Detect which cell encompasses the target text, then output its [x, y] center coordinate. 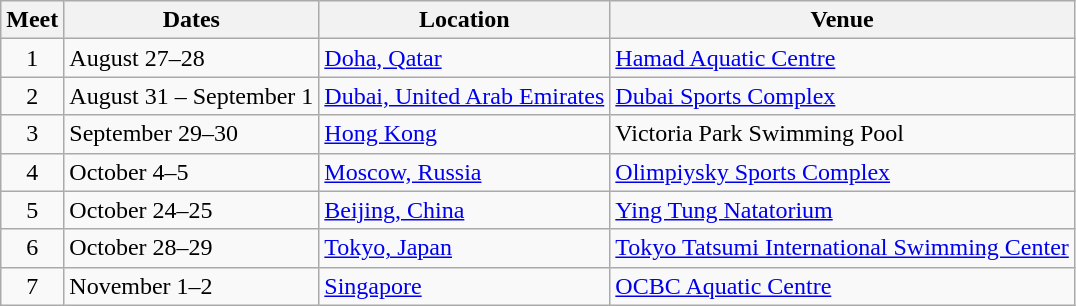
October 4–5 [192, 172]
Hong Kong [464, 134]
Hamad Aquatic Centre [842, 58]
October 24–25 [192, 210]
September 29–30 [192, 134]
Tokyo Tatsumi International Swimming Center [842, 248]
Tokyo, Japan [464, 248]
Victoria Park Swimming Pool [842, 134]
3 [32, 134]
Beijing, China [464, 210]
Dubai, United Arab Emirates [464, 96]
Singapore [464, 286]
November 1–2 [192, 286]
Venue [842, 20]
4 [32, 172]
OCBC Aquatic Centre [842, 286]
Doha, Qatar [464, 58]
Dates [192, 20]
Location [464, 20]
Dubai Sports Complex [842, 96]
Olimpiysky Sports Complex [842, 172]
Ying Tung Natatorium [842, 210]
October 28–29 [192, 248]
August 31 – September 1 [192, 96]
Moscow, Russia [464, 172]
6 [32, 248]
2 [32, 96]
7 [32, 286]
1 [32, 58]
August 27–28 [192, 58]
Meet [32, 20]
5 [32, 210]
